Find where the given text appears and provide that cell's center as [X, Y] coordinate. 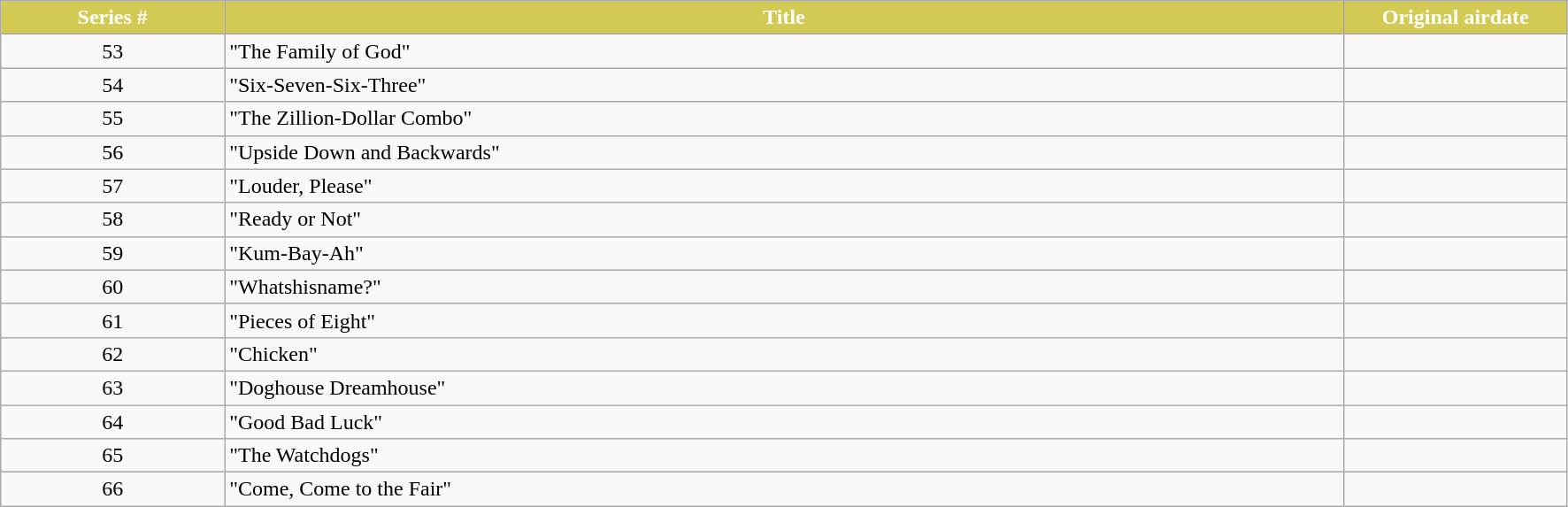
56 [113, 152]
57 [113, 186]
"Kum-Bay-Ah" [784, 253]
66 [113, 489]
"Pieces of Eight" [784, 320]
62 [113, 354]
Title [784, 18]
64 [113, 422]
"The Zillion-Dollar Combo" [784, 119]
"Louder, Please" [784, 186]
53 [113, 51]
Series # [113, 18]
61 [113, 320]
63 [113, 388]
"Whatshisname?" [784, 287]
58 [113, 219]
"Doghouse Dreamhouse" [784, 388]
65 [113, 456]
"Six-Seven-Six-Three" [784, 85]
59 [113, 253]
"Ready or Not" [784, 219]
"Come, Come to the Fair" [784, 489]
"The Family of God" [784, 51]
Original airdate [1455, 18]
"The Watchdogs" [784, 456]
55 [113, 119]
"Good Bad Luck" [784, 422]
"Chicken" [784, 354]
"Upside Down and Backwards" [784, 152]
60 [113, 287]
54 [113, 85]
